Provide the (X, Y) coordinate of the cell's center where the given text is located.  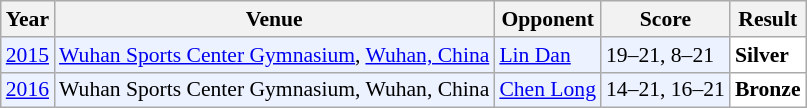
2015 (28, 55)
2016 (28, 90)
19–21, 8–21 (666, 55)
Lin Dan (548, 55)
Score (666, 19)
Silver (768, 55)
Bronze (768, 90)
Result (768, 19)
Chen Long (548, 90)
Year (28, 19)
Opponent (548, 19)
14–21, 16–21 (666, 90)
Venue (274, 19)
